Return the [X, Y] coordinate for the center point of the cell that contains the specified text.  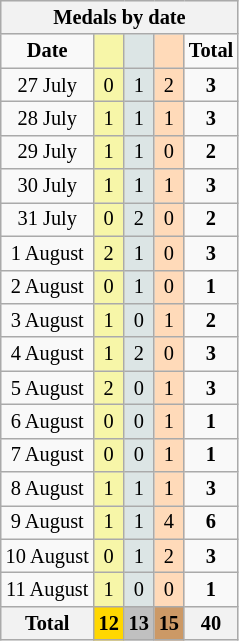
9 August [48, 522]
40 [211, 623]
29 July [48, 152]
Date [48, 51]
31 July [48, 219]
13 [139, 623]
1 August [48, 253]
28 July [48, 118]
4 [169, 522]
Medals by date [120, 17]
27 July [48, 85]
3 August [48, 320]
15 [169, 623]
5 August [48, 388]
11 August [48, 589]
8 August [48, 489]
12 [109, 623]
6 August [48, 421]
6 [211, 522]
7 August [48, 455]
2 August [48, 287]
4 August [48, 354]
30 July [48, 186]
10 August [48, 556]
